Determine the (X, Y) coordinate at the center of the cell enclosing the given text.  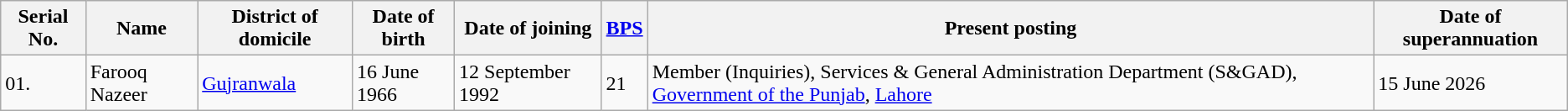
District of domicile (275, 29)
12 September 1992 (529, 82)
Farooq Nazeer (142, 82)
Date of birth (404, 29)
Serial No. (44, 29)
Present posting (1010, 29)
21 (625, 82)
Member (Inquiries), Services & General Administration Department (S&GAD), Government of the Punjab, Lahore (1010, 82)
Date of joining (529, 29)
15 June 2026 (1471, 82)
Gujranwala (275, 82)
BPS (625, 29)
Name (142, 29)
16 June 1966 (404, 82)
01. (44, 82)
Date of superannuation (1471, 29)
